Extract the [X, Y] coordinate from the center of the cell holding the provided text.  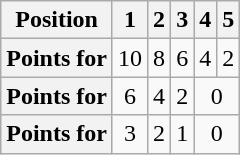
10 [130, 58]
8 [160, 58]
Position [57, 20]
5 [228, 20]
